Return the [X, Y] coordinate for the center point of the cell that contains the specified text.  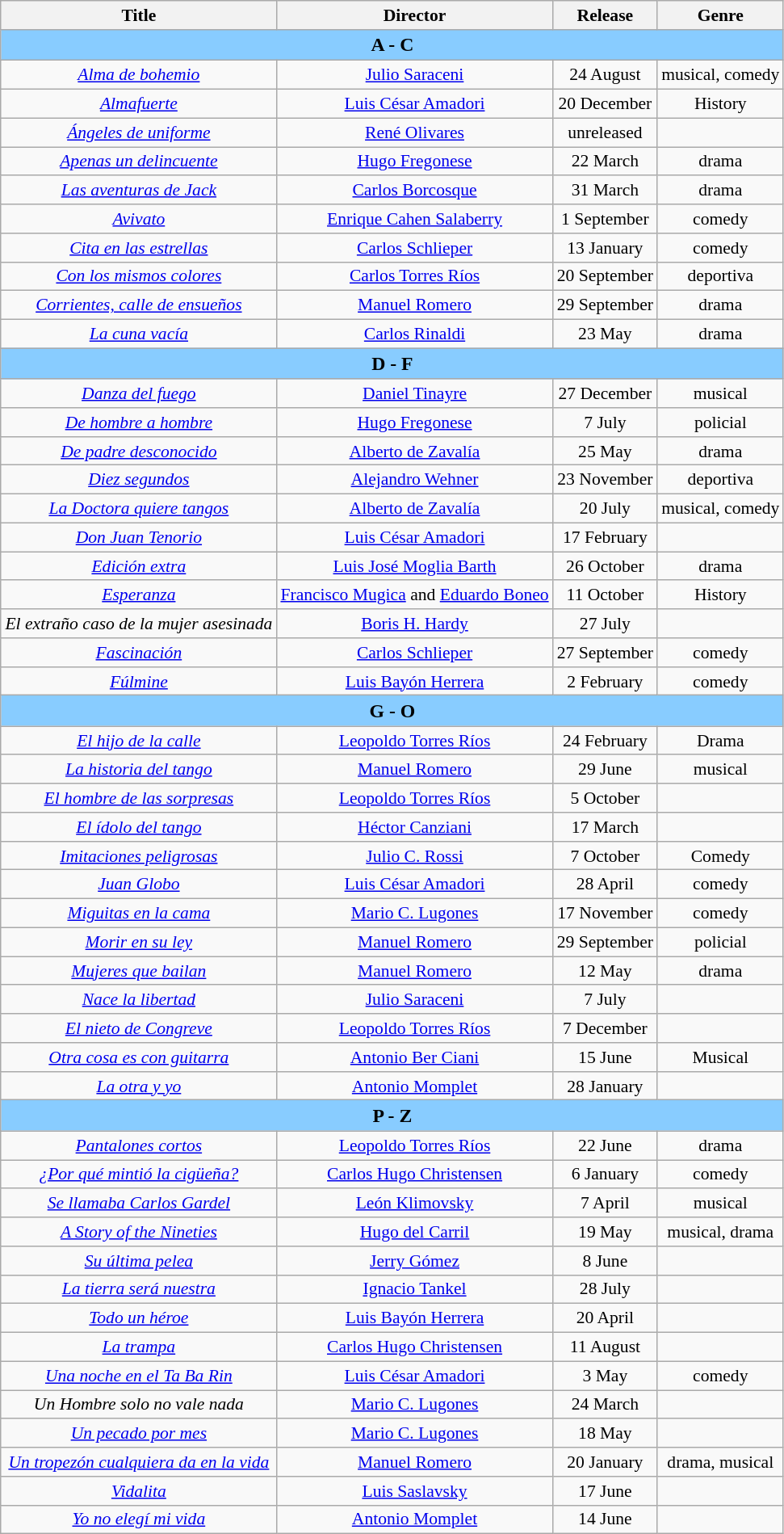
Nace la libertad [139, 1000]
11 October [606, 595]
Carlos Borcosque [414, 191]
Release [606, 15]
Se llamaba Carlos Gardel [139, 1204]
28 April [606, 885]
Diez segundos [139, 480]
Una noche en el Ta Ba Rin [139, 1376]
A Story of the Nineties [139, 1232]
18 May [606, 1434]
7 April [606, 1204]
Avivato [139, 219]
Otra cosa es con guitarra [139, 1057]
Yo no elegí mi vida [139, 1519]
Comedy [720, 856]
Vidalita [139, 1491]
De padre desconocido [139, 452]
11 August [606, 1347]
19 May [606, 1232]
Edición extra [139, 566]
17 February [606, 537]
26 October [606, 566]
Morir en su ley [139, 943]
Luis José Moglia Barth [414, 566]
Carlos Rinaldi [414, 334]
12 May [606, 971]
Ángeles de uniforme [139, 132]
G - O [392, 711]
31 March [606, 191]
Julio C. Rossi [414, 856]
Un Hombre solo no vale nada [139, 1405]
13 January [606, 248]
23 May [606, 334]
¿Por qué mintió la cigüeña? [139, 1175]
5 October [606, 798]
Miguitas en la cama [139, 914]
23 November [606, 480]
Apenas un delincuente [139, 162]
22 March [606, 162]
20 July [606, 509]
Su última pelea [139, 1261]
8 June [606, 1261]
28 January [606, 1086]
Corrientes, calle de ensueños [139, 305]
Carlos Torres Ríos [414, 276]
Don Juan Tenorio [139, 537]
De hombre a hombre [139, 422]
14 June [606, 1519]
3 May [606, 1376]
Director [414, 15]
Luis Saslavsky [414, 1491]
Daniel Tinayre [414, 393]
20 September [606, 276]
28 July [606, 1289]
27 July [606, 624]
6 January [606, 1175]
24 February [606, 741]
Enrique Cahen Salaberry [414, 219]
29 June [606, 770]
La otra y yo [139, 1086]
Danza del fuego [139, 393]
La Doctora quiere tangos [139, 509]
25 May [606, 452]
Boris H. Hardy [414, 624]
20 December [606, 104]
La tierra será nuestra [139, 1289]
drama, musical [720, 1462]
Alma de bohemio [139, 75]
17 June [606, 1491]
Con los mismos colores [139, 276]
El hijo de la calle [139, 741]
24 March [606, 1405]
Drama [720, 741]
El ídolo del tango [139, 827]
Genre [720, 15]
27 December [606, 393]
La trampa [139, 1347]
musical, drama [720, 1232]
Francisco Mugica and Eduardo Boneo [414, 595]
Antonio Ber Ciani [414, 1057]
El hombre de las sorpresas [139, 798]
Fúlmine [139, 682]
A - C [392, 45]
René Olivares [414, 132]
17 March [606, 827]
Title [139, 15]
La cuna vacía [139, 334]
7 December [606, 1028]
Alejandro Wehner [414, 480]
Las aventuras de Jack [139, 191]
Un tropezón cualquiera da en la vida [139, 1462]
22 June [606, 1145]
20 April [606, 1318]
15 June [606, 1057]
Cita en las estrellas [139, 248]
1 September [606, 219]
2 February [606, 682]
24 August [606, 75]
Ignacio Tankel [414, 1289]
Hugo del Carril [414, 1232]
Juan Globo [139, 885]
Esperanza [139, 595]
17 November [606, 914]
Un pecado por mes [139, 1434]
León Klimovsky [414, 1204]
D - F [392, 364]
7 October [606, 856]
20 January [606, 1462]
27 September [606, 653]
Héctor Canziani [414, 827]
La historia del tango [139, 770]
Mujeres que bailan [139, 971]
El nieto de Congreve [139, 1028]
Fascinación [139, 653]
El extraño caso de la mujer asesinada [139, 624]
Todo un héroe [139, 1318]
Almafuerte [139, 104]
Musical [720, 1057]
unreleased [606, 132]
Pantalones cortos [139, 1145]
Imitaciones peligrosas [139, 856]
P - Z [392, 1116]
Jerry Gómez [414, 1261]
